Pinpoint the cell where the given text exists, returning its (x, y) midpoint coordinate. 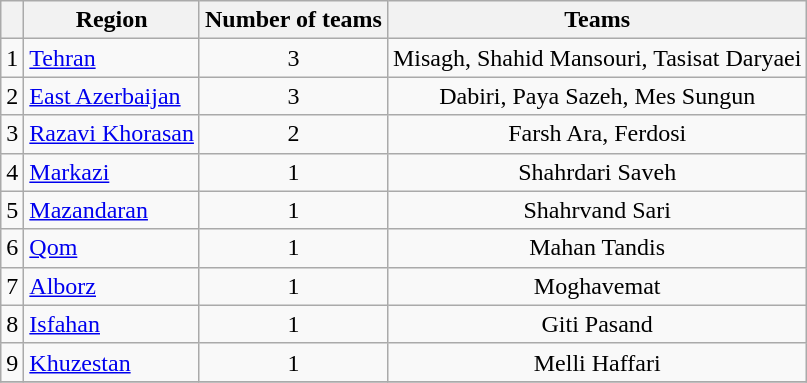
9 (12, 362)
Region (112, 20)
Melli Haffari (597, 362)
Teams (597, 20)
Shahrdari Saveh (597, 172)
Mahan Tandis (597, 248)
Giti Pasand (597, 324)
Farsh Ara, Ferdosi (597, 134)
Shahrvand Sari (597, 210)
7 (12, 286)
Qom (112, 248)
Khuzestan (112, 362)
Mazandaran (112, 210)
Number of teams (293, 20)
4 (12, 172)
Misagh, Shahid Mansouri, Tasisat Daryaei (597, 58)
Alborz (112, 286)
Isfahan (112, 324)
Tehran (112, 58)
6 (12, 248)
8 (12, 324)
Moghavemat (597, 286)
Dabiri, Paya Sazeh, Mes Sungun (597, 96)
East Azerbaijan (112, 96)
Markazi (112, 172)
Razavi Khorasan (112, 134)
5 (12, 210)
